Find where the given text appears and provide that cell's center as (X, Y) coordinate. 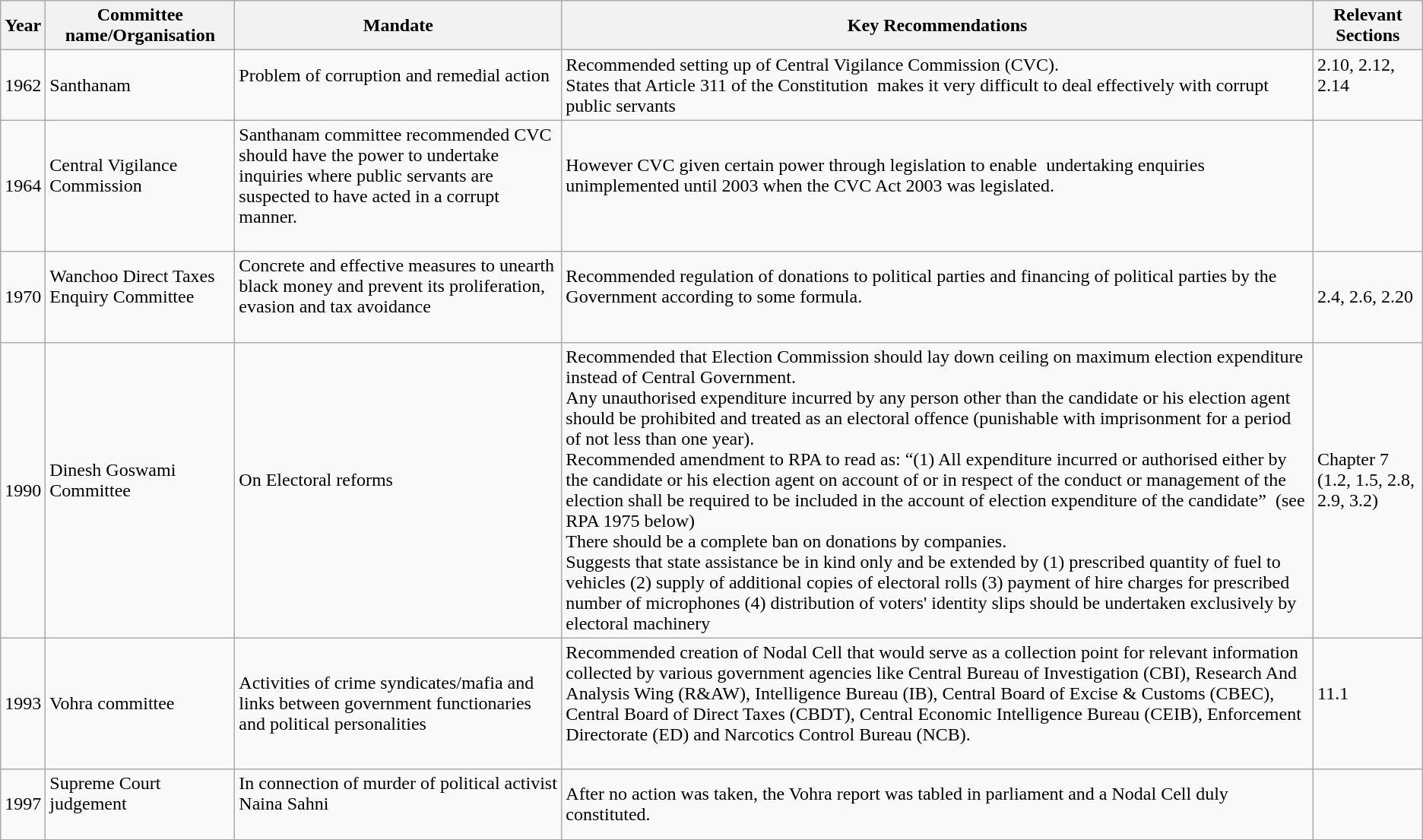
Mandate (398, 26)
2.10, 2.12, 2.14 (1368, 85)
In connection of murder of political activist Naina Sahni (398, 804)
1997 (23, 804)
Santhanam (140, 85)
On Electoral reforms (398, 490)
Relevant Sections (1368, 26)
Activities of crime syndicates/mafia and links between government functionaries and political personalities (398, 704)
Central Vigilance Commission (140, 185)
Dinesh Goswami Committee (140, 490)
However CVC given certain power through legislation to enable undertaking enquiries unimplemented until 2003 when the CVC Act 2003 was legislated. (938, 185)
1970 (23, 296)
Recommended regulation of donations to political parties and financing of political parties by the Government according to some formula. (938, 296)
11.1 (1368, 704)
Year (23, 26)
1990 (23, 490)
Key Recommendations (938, 26)
After no action was taken, the Vohra report was tabled in parliament and a Nodal Cell duly constituted. (938, 804)
Vohra committee (140, 704)
1964 (23, 185)
Wanchoo Direct Taxes Enquiry Committee (140, 296)
Committee name/Organisation (140, 26)
Concrete and effective measures to unearth black money and prevent its proliferation, evasion and tax avoidance (398, 296)
Problem of corruption and remedial action (398, 85)
1993 (23, 704)
1962 (23, 85)
2.4, 2.6, 2.20 (1368, 296)
Supreme Court judgement (140, 804)
Chapter 7 (1.2, 1.5, 2.8, 2.9, 3.2) (1368, 490)
